Search for the cell housing the specified text and yield its (x, y) center coordinate. 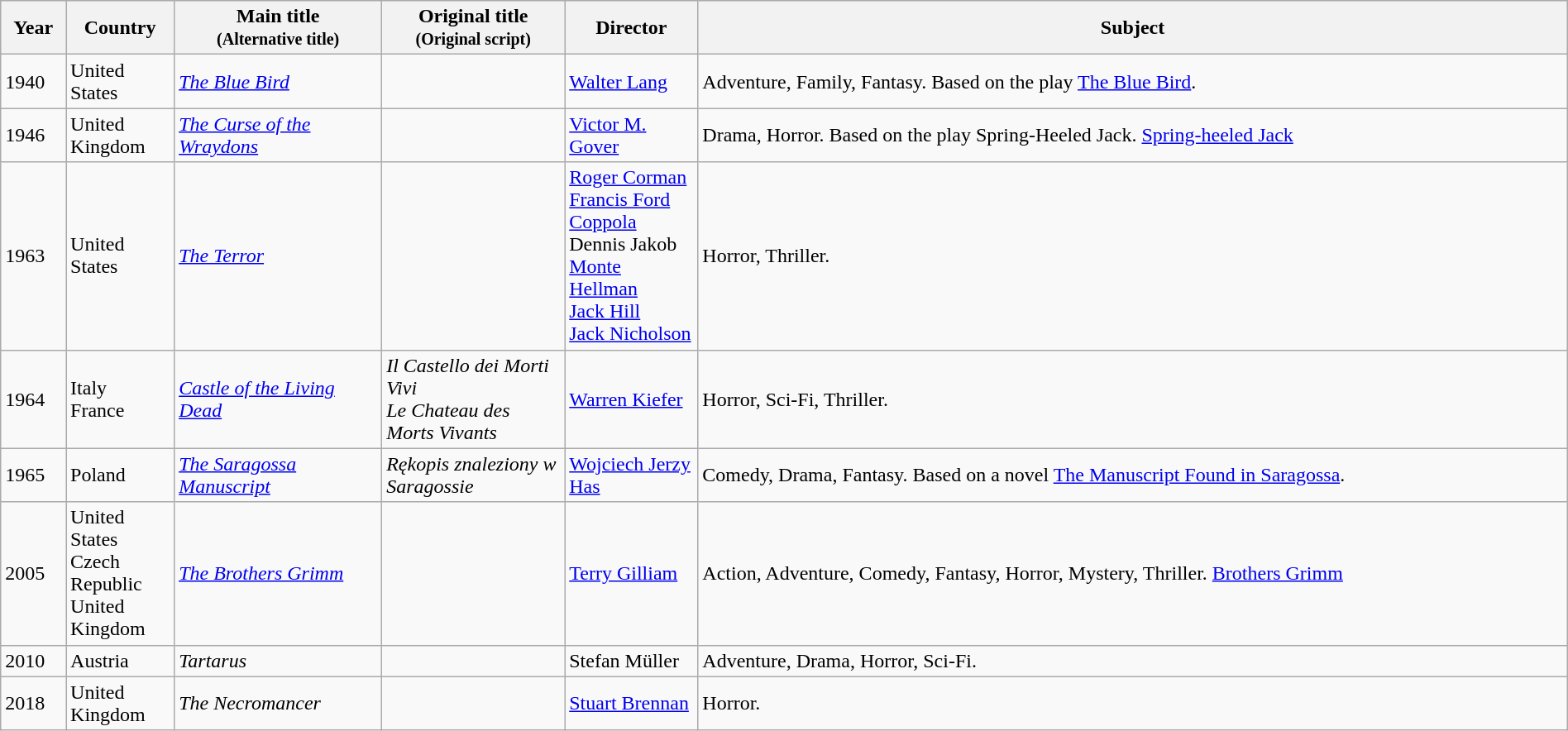
Austria (121, 661)
Director (632, 28)
Warren Kiefer (632, 399)
Terry Gilliam (632, 574)
Poland (121, 475)
Horror, Thriller. (1133, 256)
2010 (33, 661)
Country (121, 28)
2005 (33, 574)
The Necromancer (278, 703)
Adventure, Family, Fantasy. Based on the play The Blue Bird. (1133, 81)
Rękopis znaleziony w Saragossie (473, 475)
Horror, Sci-Fi, Thriller. (1133, 399)
1965 (33, 475)
1963 (33, 256)
Action, Adventure, Comedy, Fantasy, Horror, Mystery, Thriller. Brothers Grimm (1133, 574)
Horror. (1133, 703)
Stuart Brennan (632, 703)
Walter Lang (632, 81)
2018 (33, 703)
Original title(Original script) (473, 28)
Roger CormanFrancis Ford CoppolaDennis JakobMonte HellmanJack HillJack Nicholson (632, 256)
Stefan Müller (632, 661)
The Blue Bird (278, 81)
1964 (33, 399)
1946 (33, 136)
Il Castello dei Morti ViviLe Chateau des Morts Vivants (473, 399)
Year (33, 28)
Adventure, Drama, Horror, Sci-Fi. (1133, 661)
The Saragossa Manuscript (278, 475)
Main title(Alternative title) (278, 28)
Subject (1133, 28)
Comedy, Drama, Fantasy. Based on a novel The Manuscript Found in Saragossa. (1133, 475)
Drama, Horror. Based on the play Spring-Heeled Jack. Spring-heeled Jack (1133, 136)
Tartarus (278, 661)
Castle of the Living Dead (278, 399)
Wojciech Jerzy Has (632, 475)
Victor M. Gover (632, 136)
1940 (33, 81)
ItalyFrance (121, 399)
The Curse of the Wraydons (278, 136)
United StatesCzech RepublicUnited Kingdom (121, 574)
The Brothers Grimm (278, 574)
The Terror (278, 256)
